Search for the cell housing the specified text and yield its (x, y) center coordinate. 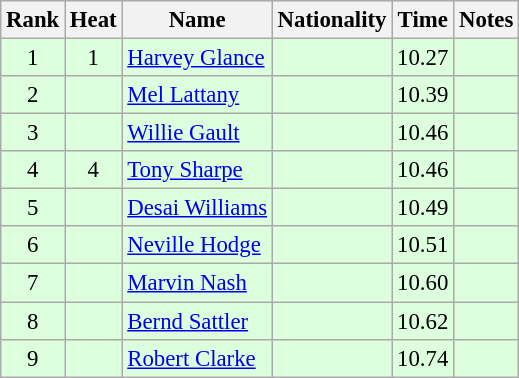
Harvey Glance (197, 58)
10.27 (423, 58)
3 (33, 133)
5 (33, 208)
Mel Lattany (197, 95)
Desai Williams (197, 208)
Notes (486, 20)
Neville Hodge (197, 245)
Robert Clarke (197, 358)
7 (33, 283)
10.74 (423, 358)
10.62 (423, 321)
Heat (94, 20)
Tony Sharpe (197, 170)
10.39 (423, 95)
8 (33, 321)
Bernd Sattler (197, 321)
9 (33, 358)
Nationality (332, 20)
6 (33, 245)
10.49 (423, 208)
10.51 (423, 245)
Rank (33, 20)
Marvin Nash (197, 283)
10.60 (423, 283)
2 (33, 95)
Willie Gault (197, 133)
Name (197, 20)
Time (423, 20)
